Capture the cell that displays the provided text and extract its [X, Y] central coordinate. 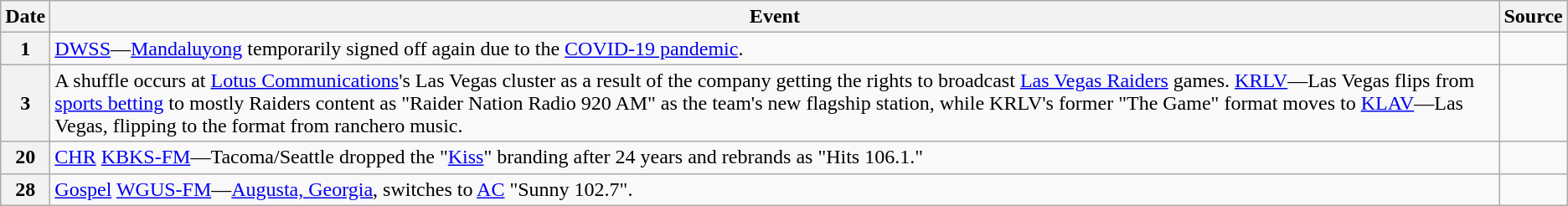
1 [25, 49]
Event [775, 17]
3 [25, 103]
20 [25, 157]
28 [25, 189]
Gospel WGUS-FM—Augusta, Georgia, switches to AC "Sunny 102.7". [775, 189]
Date [25, 17]
CHR KBKS-FM—Tacoma/Seattle dropped the "Kiss" branding after 24 years and rebrands as "Hits 106.1." [775, 157]
DWSS—Mandaluyong temporarily signed off again due to the COVID-19 pandemic. [775, 49]
Source [1533, 17]
